Capture the cell that displays the provided text and extract its [X, Y] central coordinate. 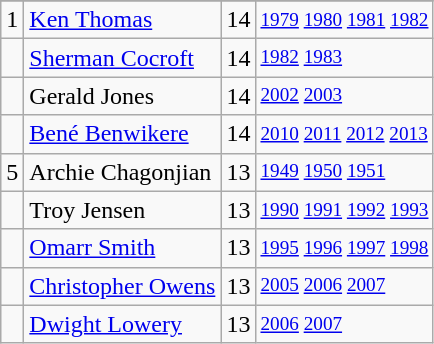
Archie Chagonjian [122, 172]
Gerald Jones [122, 96]
Troy Jensen [122, 210]
Dwight Lowery [122, 324]
1982 1983 [344, 58]
Christopher Owens [122, 286]
Ken Thomas [122, 20]
1949 1950 1951 [344, 172]
Bené Benwikere [122, 134]
Omarr Smith [122, 248]
1 [12, 20]
1995 1996 1997 1998 [344, 248]
1979 1980 1981 1982 [344, 20]
2006 2007 [344, 324]
Sherman Cocroft [122, 58]
2005 2006 2007 [344, 286]
2002 2003 [344, 96]
2010 2011 2012 2013 [344, 134]
1990 1991 1992 1993 [344, 210]
5 [12, 172]
